Identify which cell holds the provided text, then report its [x, y] central coordinate. 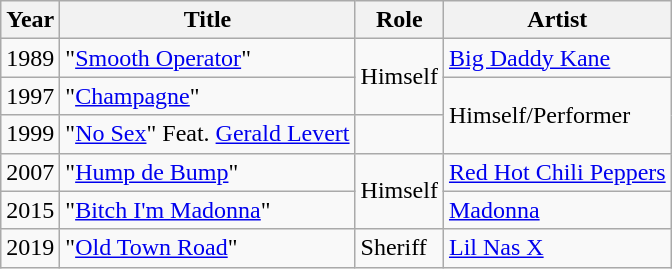
1997 [30, 96]
Artist [557, 20]
1999 [30, 134]
"No Sex" Feat. Gerald Levert [208, 134]
"Bitch I'm Madonna" [208, 210]
Role [399, 20]
2019 [30, 248]
2015 [30, 210]
Title [208, 20]
"Smooth Operator" [208, 58]
Year [30, 20]
"Champagne" [208, 96]
1989 [30, 58]
Sheriff [399, 248]
"Hump de Bump" [208, 172]
Madonna [557, 210]
Lil Nas X [557, 248]
"Old Town Road" [208, 248]
Big Daddy Kane [557, 58]
Red Hot Chili Peppers [557, 172]
2007 [30, 172]
Himself/Performer [557, 115]
